From the cell containing the given text, extract its center point as [x, y] coordinate. 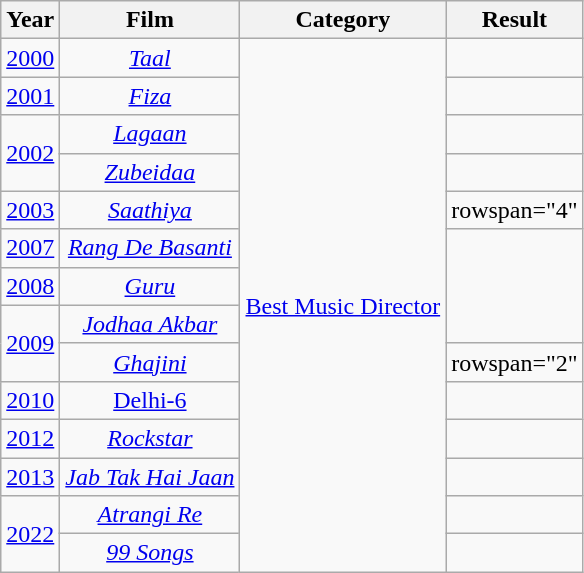
2000 [30, 58]
Category [343, 20]
Fiza [150, 96]
Guru [150, 286]
99 Songs [150, 553]
rowspan="4" [515, 210]
Rang De Basanti [150, 248]
Rockstar [150, 438]
2010 [30, 400]
2012 [30, 438]
Lagaan [150, 134]
Film [150, 20]
2013 [30, 477]
Zubeidaa [150, 172]
Ghajini [150, 362]
2022 [30, 534]
2007 [30, 248]
2002 [30, 153]
Jab Tak Hai Jaan [150, 477]
Best Music Director [343, 306]
2001 [30, 96]
2008 [30, 286]
Year [30, 20]
2003 [30, 210]
Saathiya [150, 210]
Atrangi Re [150, 515]
2009 [30, 343]
Delhi-6 [150, 400]
rowspan="2" [515, 362]
Jodhaa Akbar [150, 324]
Result [515, 20]
Taal [150, 58]
